From the cell containing the given text, extract its center point as (x, y) coordinate. 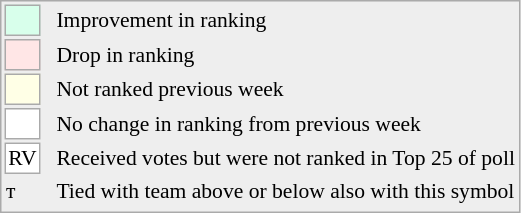
RV (22, 158)
Improvement in ranking (286, 20)
No change in ranking from previous week (286, 124)
Tied with team above or below also with this symbol (286, 191)
Not ranked previous week (286, 90)
Received votes but were not ranked in Top 25 of poll (286, 158)
т (22, 191)
Drop in ranking (286, 55)
